Extract the [X, Y] coordinate from the center of the cell holding the provided text.  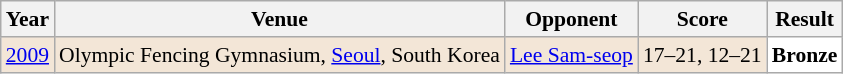
Olympic Fencing Gymnasium, Seoul, South Korea [280, 55]
Opponent [572, 19]
Score [702, 19]
17–21, 12–21 [702, 55]
Year [28, 19]
2009 [28, 55]
Lee Sam-seop [572, 55]
Bronze [805, 55]
Result [805, 19]
Venue [280, 19]
